Detect which cell encompasses the target text, then output its [x, y] center coordinate. 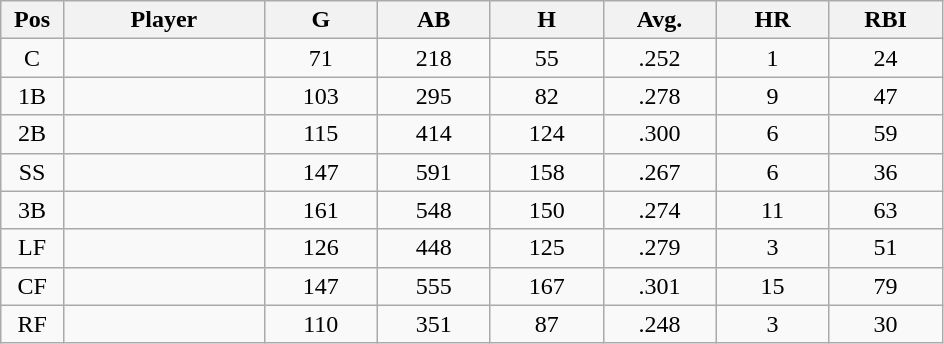
.248 [660, 324]
555 [434, 286]
87 [546, 324]
63 [886, 210]
150 [546, 210]
RF [32, 324]
.279 [660, 248]
CF [32, 286]
LF [32, 248]
115 [320, 134]
9 [772, 96]
591 [434, 172]
.252 [660, 58]
351 [434, 324]
110 [320, 324]
.300 [660, 134]
C [32, 58]
126 [320, 248]
.278 [660, 96]
59 [886, 134]
51 [886, 248]
218 [434, 58]
15 [772, 286]
47 [886, 96]
414 [434, 134]
125 [546, 248]
HR [772, 20]
158 [546, 172]
71 [320, 58]
Pos [32, 20]
G [320, 20]
Player [164, 20]
82 [546, 96]
2B [32, 134]
.274 [660, 210]
1 [772, 58]
SS [32, 172]
24 [886, 58]
11 [772, 210]
3B [32, 210]
161 [320, 210]
RBI [886, 20]
448 [434, 248]
H [546, 20]
55 [546, 58]
548 [434, 210]
36 [886, 172]
103 [320, 96]
79 [886, 286]
30 [886, 324]
295 [434, 96]
.301 [660, 286]
.267 [660, 172]
Avg. [660, 20]
124 [546, 134]
AB [434, 20]
167 [546, 286]
1B [32, 96]
